Detect which cell encompasses the target text, then output its (x, y) center coordinate. 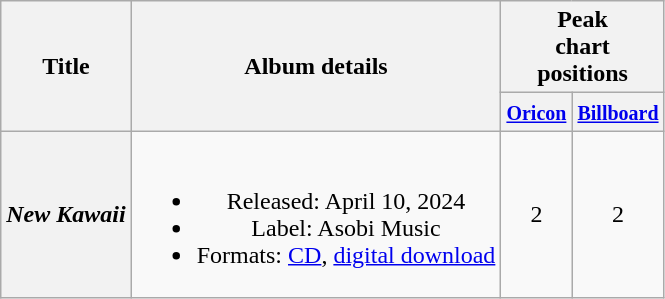
Peak chart positions (582, 47)
New Kawaii (66, 214)
Oricon (536, 112)
Album details (316, 66)
Billboard (618, 112)
Released: April 10, 2024Label: Asobi MusicFormats: CD, digital download (316, 214)
Title (66, 66)
